Identify which cell holds the provided text, then report its (x, y) central coordinate. 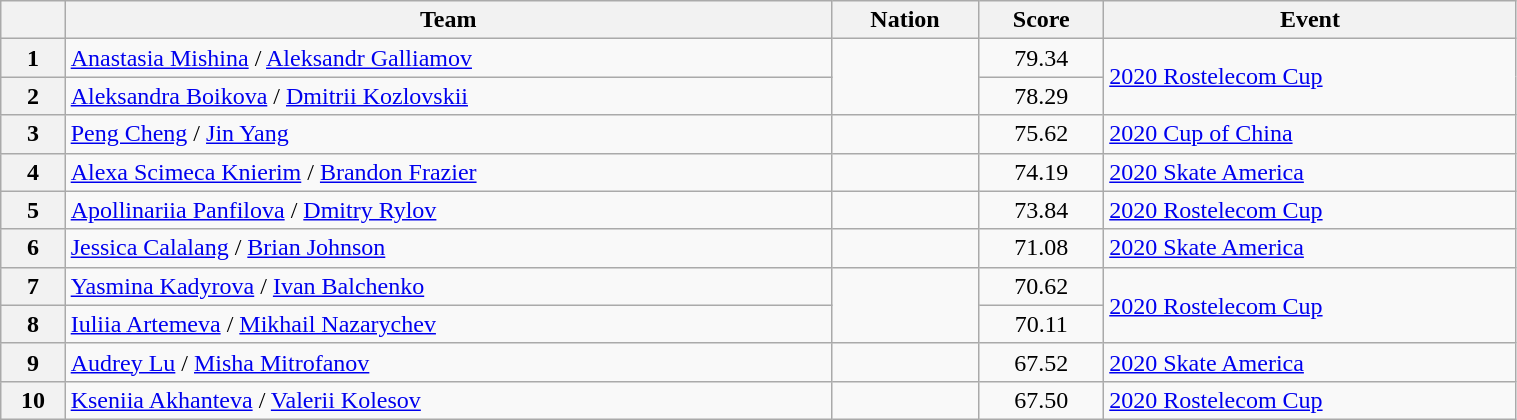
75.62 (1042, 134)
Apollinariia Panfilova / Dmitry Rylov (448, 210)
6 (33, 248)
70.11 (1042, 324)
8 (33, 324)
2 (33, 96)
1 (33, 58)
Aleksandra Boikova / Dmitrii Kozlovskii (448, 96)
3 (33, 134)
Kseniia Akhanteva / Valerii Kolesov (448, 400)
2020 Cup of China (1310, 134)
10 (33, 400)
79.34 (1042, 58)
Audrey Lu / Misha Mitrofanov (448, 362)
Peng Cheng / Jin Yang (448, 134)
71.08 (1042, 248)
78.29 (1042, 96)
70.62 (1042, 286)
5 (33, 210)
7 (33, 286)
Score (1042, 20)
4 (33, 172)
Jessica Calalang / Brian Johnson (448, 248)
Team (448, 20)
Nation (905, 20)
73.84 (1042, 210)
Anastasia Mishina / Aleksandr Galliamov (448, 58)
Event (1310, 20)
67.50 (1042, 400)
9 (33, 362)
Alexa Scimeca Knierim / Brandon Frazier (448, 172)
74.19 (1042, 172)
Iuliia Artemeva / Mikhail Nazarychev (448, 324)
67.52 (1042, 362)
Yasmina Kadyrova / Ivan Balchenko (448, 286)
